From the cell containing the given text, extract its center point as [x, y] coordinate. 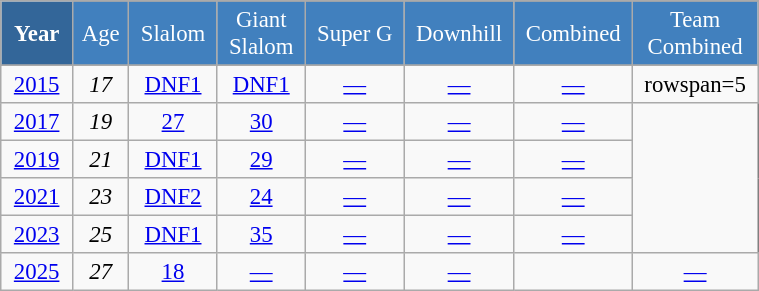
Slalom [173, 34]
2023 [37, 235]
21 [101, 160]
Year [37, 34]
24 [261, 197]
GiantSlalom [261, 34]
17 [101, 85]
Super G [354, 34]
25 [101, 235]
rowspan=5 [694, 85]
2017 [37, 122]
TeamCombined [694, 34]
29 [261, 160]
2019 [37, 160]
27 [173, 122]
23 [101, 197]
Age [101, 34]
19 [101, 122]
Downhill [459, 34]
2015 [37, 85]
35 [261, 235]
2021 [37, 197]
30 [261, 122]
Combined [574, 34]
DNF2 [173, 197]
